Identify which cell holds the provided text, then report its (x, y) central coordinate. 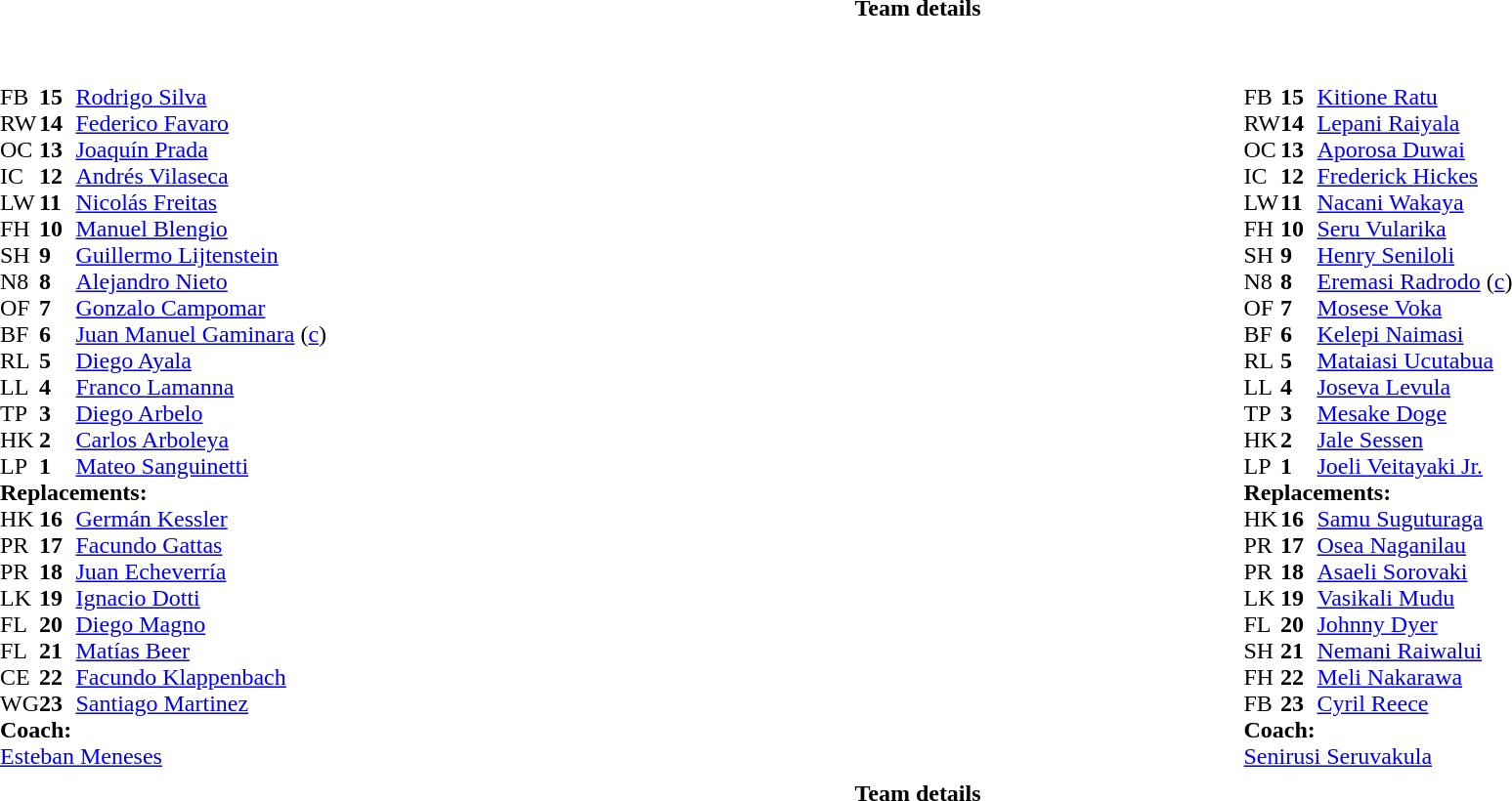
Santiago Martinez (201, 703)
Andrés Vilaseca (201, 176)
Nicolás Freitas (201, 203)
Franco Lamanna (201, 387)
Replacements: (163, 492)
Carlos Arboleya (201, 440)
Ignacio Dotti (201, 598)
Diego Arbelo (201, 414)
CE (20, 678)
Manuel Blengio (201, 229)
Matías Beer (201, 651)
Diego Ayala (201, 361)
Germán Kessler (201, 520)
Alejandro Nieto (201, 281)
Guillermo Lijtenstein (201, 256)
Federico Favaro (201, 123)
Facundo Klappenbach (201, 678)
Mateo Sanguinetti (201, 467)
WG (20, 703)
Rodrigo Silva (201, 98)
Juan Manuel Gaminara (c) (201, 334)
Joaquín Prada (201, 150)
Facundo Gattas (201, 545)
Juan Echeverría (201, 572)
Coach: (163, 731)
Gonzalo Campomar (201, 309)
Esteban Meneses (163, 756)
Diego Magno (201, 625)
